Extract the (x, y) coordinate from the center of the cell holding the provided text.  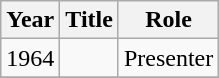
Presenter (168, 58)
1964 (30, 58)
Role (168, 20)
Year (30, 20)
Title (90, 20)
